Pinpoint the cell where the given text exists, returning its (x, y) midpoint coordinate. 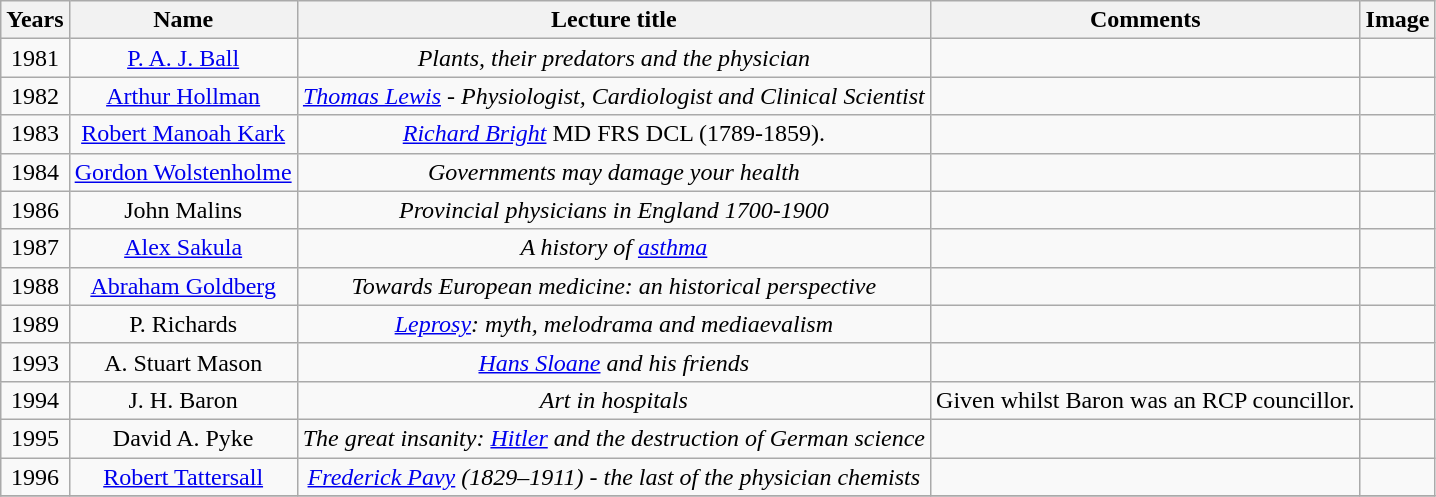
Hans Sloane and his friends (614, 362)
A. Stuart Mason (183, 362)
David A. Pyke (183, 438)
1989 (35, 324)
1995 (35, 438)
A history of asthma (614, 248)
1981 (35, 58)
Thomas Lewis - Physiologist, Cardiologist and Clinical Scientist (614, 96)
Image (1398, 20)
Robert Manoah Kark (183, 134)
Art in hospitals (614, 400)
Comments (1146, 20)
John Malins (183, 210)
1983 (35, 134)
Leprosy: myth, melodrama and mediaevalism (614, 324)
Frederick Pavy (1829–1911) - the last of the physician chemists (614, 477)
Provincial physicians in England 1700-1900 (614, 210)
1982 (35, 96)
1988 (35, 286)
Plants, their predators and the physician (614, 58)
Arthur Hollman (183, 96)
Towards European medicine: an historical perspective (614, 286)
Governments may damage your health (614, 172)
The great insanity: Hitler and the destruction of German science (614, 438)
Lecture title (614, 20)
1993 (35, 362)
Name (183, 20)
1987 (35, 248)
Abraham Goldberg (183, 286)
1984 (35, 172)
P. A. J. Ball (183, 58)
Given whilst Baron was an RCP councillor. (1146, 400)
Robert Tattersall (183, 477)
P. Richards (183, 324)
Gordon Wolstenholme (183, 172)
Richard Bright MD FRS DCL (1789-1859). (614, 134)
Alex Sakula (183, 248)
1996 (35, 477)
Years (35, 20)
J. H. Baron (183, 400)
1986 (35, 210)
1994 (35, 400)
